Capture the cell that displays the provided text and extract its (x, y) central coordinate. 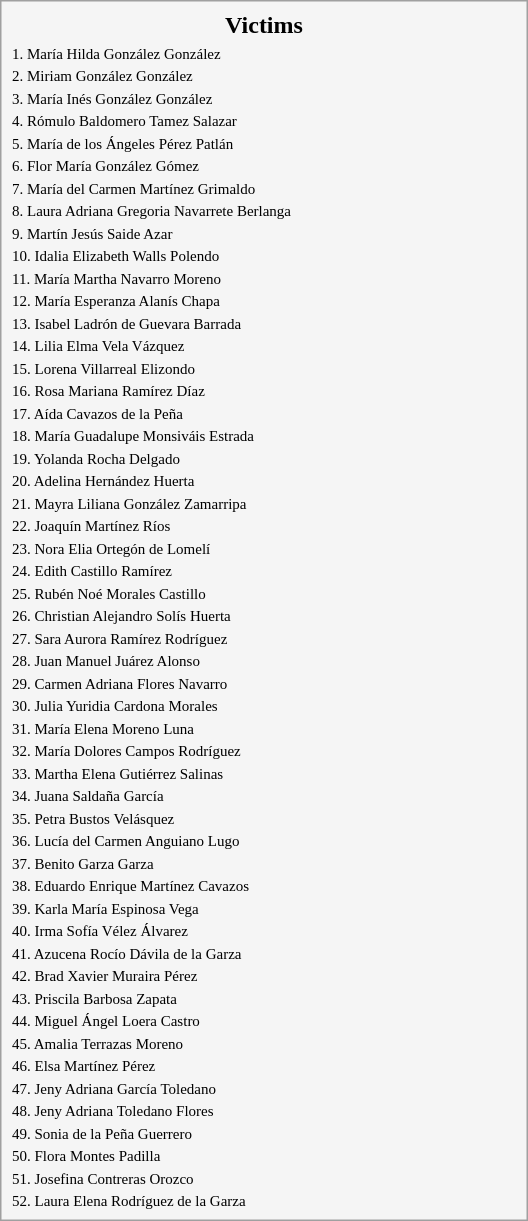
20. Adelina Hernández Huerta (264, 481)
51. Josefina Contreras Orozco (264, 1178)
19. Yolanda Rocha Delgado (264, 458)
35. Petra Bustos Velásquez (264, 818)
24. Edith Castillo Ramírez (264, 571)
9. Martín Jesús Saide Azar (264, 234)
8. Laura Adriana Gregoria Navarrete Berlanga (264, 211)
18. María Guadalupe Monsiváis Estrada (264, 436)
45. Amalia Terrazas Moreno (264, 1044)
22. Joaquín Martínez Ríos (264, 526)
14. Lilia Elma Vela Vázquez (264, 346)
30. Julia Yuridia Cardona Morales (264, 706)
32. María Dolores Campos Rodríguez (264, 751)
6. Flor María González Gómez (264, 166)
5. María de los Ángeles Pérez Patlán (264, 144)
50. Flora Montes Padilla (264, 1156)
28. Juan Manuel Juárez Alonso (264, 661)
31. María Elena Moreno Luna (264, 728)
27. Sara Aurora Ramírez Rodríguez (264, 638)
36. Lucía del Carmen Anguiano Lugo (264, 841)
37. Benito Garza Garza (264, 864)
34. Juana Saldaña García (264, 796)
52. Laura Elena Rodríguez de la Garza (264, 1201)
40. Irma Sofía Vélez Álvarez (264, 931)
15. Lorena Villarreal Elizondo (264, 368)
1. María Hilda González González (264, 54)
11. María Martha Navarro Moreno (264, 278)
44. Miguel Ángel Loera Castro (264, 1021)
10. Idalia Elizabeth Walls Polendo (264, 256)
16. Rosa Mariana Ramírez Díaz (264, 391)
2. Miriam González González (264, 76)
39. Karla María Espinosa Vega (264, 908)
26. Christian Alejandro Solís Huerta (264, 616)
Victims (264, 25)
41. Azucena Rocío Dávila de la Garza (264, 954)
13. Isabel Ladrón de Guevara Barrada (264, 324)
12. María Esperanza Alanís Chapa (264, 301)
46. Elsa Martínez Pérez (264, 1066)
48. Jeny Adriana Toledano Flores (264, 1111)
29. Carmen Adriana Flores Navarro (264, 684)
38. Eduardo Enrique Martínez Cavazos (264, 886)
21. Mayra Liliana González Zamarripa (264, 504)
25. Rubén Noé Morales Castillo (264, 594)
4. Rómulo Baldomero Tamez Salazar (264, 121)
7. María del Carmen Martínez Grimaldo (264, 188)
42. Brad Xavier Muraira Pérez (264, 976)
43. Priscila Barbosa Zapata (264, 998)
17. Aída Cavazos de la Peña (264, 414)
47. Jeny Adriana García Toledano (264, 1088)
3. María Inés González González (264, 98)
23. Nora Elia Ortegón de Lomelí (264, 548)
49. Sonia de la Peña Guerrero (264, 1134)
33. Martha Elena Gutiérrez Salinas (264, 774)
